For the text-containing cell, return its midpoint in (x, y) coordinate format. 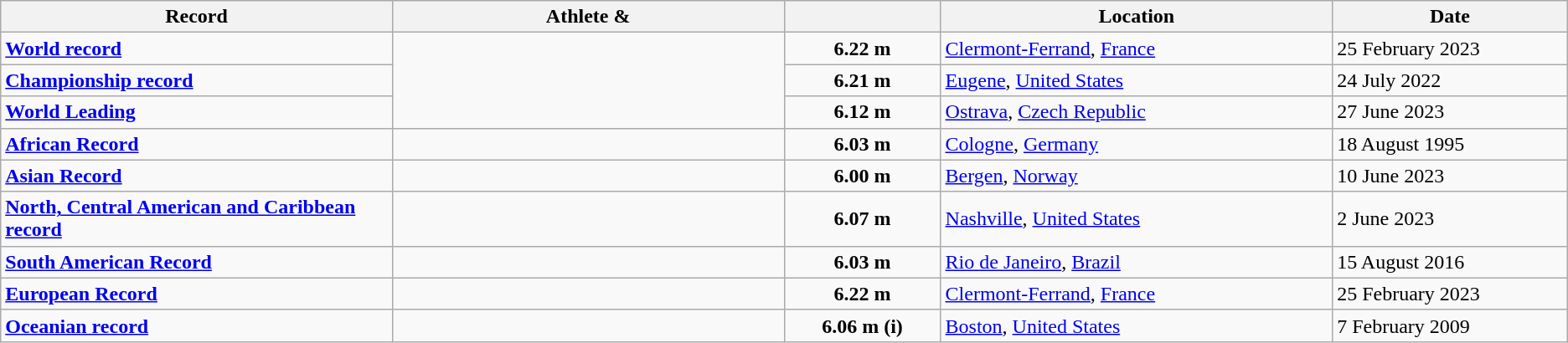
18 August 1995 (1451, 144)
Cologne, Germany (1137, 144)
Athlete & (588, 17)
European Record (197, 294)
World record (197, 49)
Nashville, United States (1137, 219)
World Leading (197, 112)
24 July 2022 (1451, 80)
Location (1137, 17)
10 June 2023 (1451, 176)
Ostrava, Czech Republic (1137, 112)
South American Record (197, 262)
6.06 m (i) (863, 325)
Boston, United States (1137, 325)
North, Central American and Caribbean record (197, 219)
6.00 m (863, 176)
15 August 2016 (1451, 262)
Oceanian record (197, 325)
27 June 2023 (1451, 112)
Date (1451, 17)
6.07 m (863, 219)
African Record (197, 144)
7 February 2009 (1451, 325)
Rio de Janeiro, Brazil (1137, 262)
6.21 m (863, 80)
6.12 m (863, 112)
Asian Record (197, 176)
2 June 2023 (1451, 219)
Bergen, Norway (1137, 176)
Record (197, 17)
Eugene, United States (1137, 80)
Championship record (197, 80)
